For the text-containing cell, return its midpoint in [x, y] coordinate format. 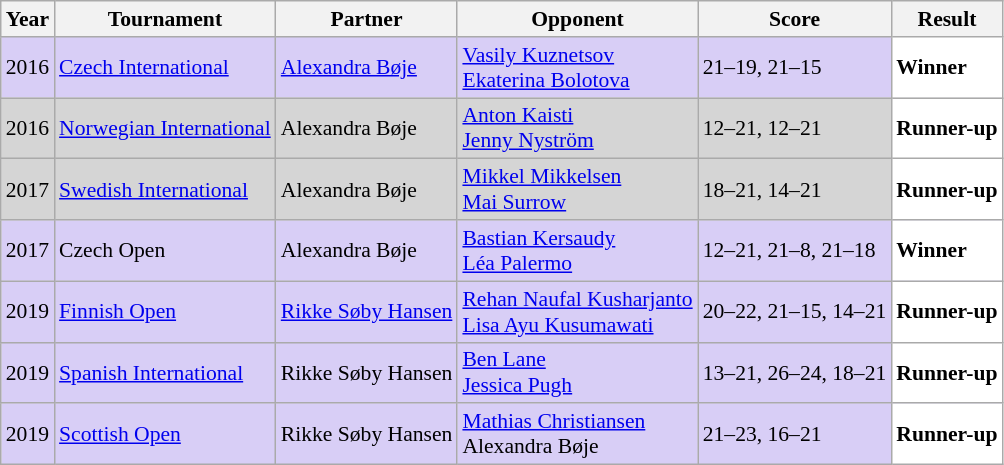
Czech International [165, 68]
13–21, 26–24, 18–21 [795, 372]
12–21, 12–21 [795, 128]
Norwegian International [165, 128]
Anton Kaisti Jenny Nyström [577, 128]
Year [28, 19]
21–19, 21–15 [795, 68]
12–21, 21–8, 21–18 [795, 250]
Result [946, 19]
Swedish International [165, 190]
18–21, 14–21 [795, 190]
Spanish International [165, 372]
Partner [367, 19]
Finnish Open [165, 312]
Tournament [165, 19]
Rehan Naufal Kusharjanto Lisa Ayu Kusumawati [577, 312]
Scottish Open [165, 434]
Czech Open [165, 250]
Opponent [577, 19]
Vasily Kuznetsov Ekaterina Bolotova [577, 68]
Bastian Kersaudy Léa Palermo [577, 250]
20–22, 21–15, 14–21 [795, 312]
Ben Lane Jessica Pugh [577, 372]
Mikkel Mikkelsen Mai Surrow [577, 190]
Score [795, 19]
Mathias Christiansen Alexandra Bøje [577, 434]
21–23, 16–21 [795, 434]
